Capture the cell that displays the provided text and extract its (X, Y) central coordinate. 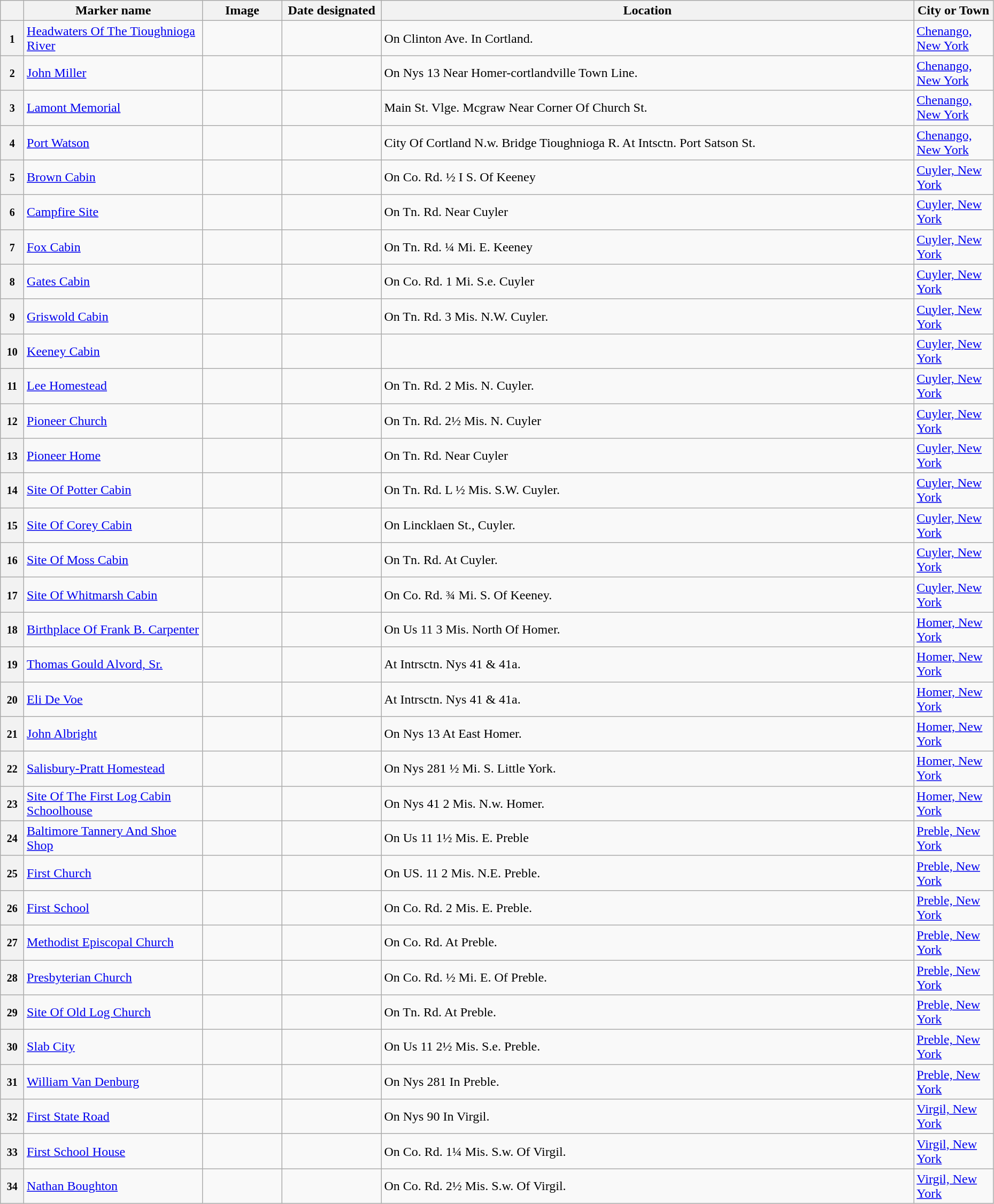
33 (12, 1152)
28 (12, 977)
On US. 11 2 Mis. N.E. Preble. (648, 873)
16 (12, 560)
Presbyterian Church (113, 977)
7 (12, 247)
Site Of Corey Cabin (113, 525)
Lee Homestead (113, 386)
4 (12, 142)
30 (12, 1047)
31 (12, 1082)
Slab City (113, 1047)
John Miller (113, 73)
Site Of Moss Cabin (113, 560)
8 (12, 281)
14 (12, 491)
On Co. Rd. 2½ Mis. S.w. Of Virgil. (648, 1186)
On Clinton Ave. In Cortland. (648, 38)
Birthplace Of Frank B. Carpenter (113, 630)
26 (12, 908)
Image (243, 11)
On Tn. Rd. 3 Mis. N.W. Cuyler. (648, 317)
Date designated (332, 11)
On Tn. Rd. At Preble. (648, 1013)
24 (12, 838)
City Of Cortland N.w. Bridge Tioughnioga R. At Intsctn. Port Satson St. (648, 142)
Site Of Old Log Church (113, 1013)
29 (12, 1013)
On Us 11 1½ Mis. E. Preble (648, 838)
Campfire Site (113, 212)
Keeney Cabin (113, 351)
On Co. Rd. At Preble. (648, 942)
Location (648, 11)
23 (12, 803)
On Nys 13 At East Homer. (648, 734)
First School (113, 908)
On Nys 281 ½ Mi. S. Little York. (648, 769)
On Nys 281 In Preble. (648, 1082)
On Tn. Rd. At Cuyler. (648, 560)
On Co. Rd. 1¼ Mis. S.w. Of Virgil. (648, 1152)
On Nys 41 2 Mis. N.w. Homer. (648, 803)
Marker name (113, 11)
Site Of Potter Cabin (113, 491)
2 (12, 73)
21 (12, 734)
Salisbury-Pratt Homestead (113, 769)
On Co. Rd. ¾ Mi. S. Of Keeney. (648, 595)
Site Of The First Log Cabin Schoolhouse (113, 803)
Methodist Episcopal Church (113, 942)
On Nys 90 In Virgil. (648, 1116)
John Albright (113, 734)
Eli De Voe (113, 699)
On Tn. Rd. 2 Mis. N. Cuyler. (648, 386)
William Van Denburg (113, 1082)
15 (12, 525)
First State Road (113, 1116)
On Co. Rd. 2 Mis. E. Preble. (648, 908)
18 (12, 630)
25 (12, 873)
Thomas Gould Alvord, Sr. (113, 664)
Site Of Whitmarsh Cabin (113, 595)
9 (12, 317)
19 (12, 664)
5 (12, 177)
On Nys 13 Near Homer-cortlandville Town Line. (648, 73)
On Us 11 2½ Mis. S.e. Preble. (648, 1047)
Brown Cabin (113, 177)
On Tn. Rd. L ½ Mis. S.W. Cuyler. (648, 491)
Lamont Memorial (113, 108)
3 (12, 108)
Pioneer Church (113, 420)
On Us 11 3 Mis. North Of Homer. (648, 630)
Griswold Cabin (113, 317)
10 (12, 351)
12 (12, 420)
Headwaters Of The Tioughnioga River (113, 38)
Gates Cabin (113, 281)
27 (12, 942)
34 (12, 1186)
First School House (113, 1152)
On Tn. Rd. 2½ Mis. N. Cuyler (648, 420)
32 (12, 1116)
Fox Cabin (113, 247)
First Church (113, 873)
On Co. Rd. ½ I S. Of Keeney (648, 177)
1 (12, 38)
On Lincklaen St., Cuyler. (648, 525)
6 (12, 212)
Baltimore Tannery And Shoe Shop (113, 838)
On Co. Rd. ½ Mi. E. Of Preble. (648, 977)
22 (12, 769)
City or Town (954, 11)
11 (12, 386)
17 (12, 595)
Main St. Vlge. Mcgraw Near Corner Of Church St. (648, 108)
Nathan Boughton (113, 1186)
On Co. Rd. 1 Mi. S.e. Cuyler (648, 281)
13 (12, 456)
Port Watson (113, 142)
On Tn. Rd. ¼ Mi. E. Keeney (648, 247)
20 (12, 699)
Pioneer Home (113, 456)
